Output the (X, Y) coordinate of the center of the cell containing the given text.  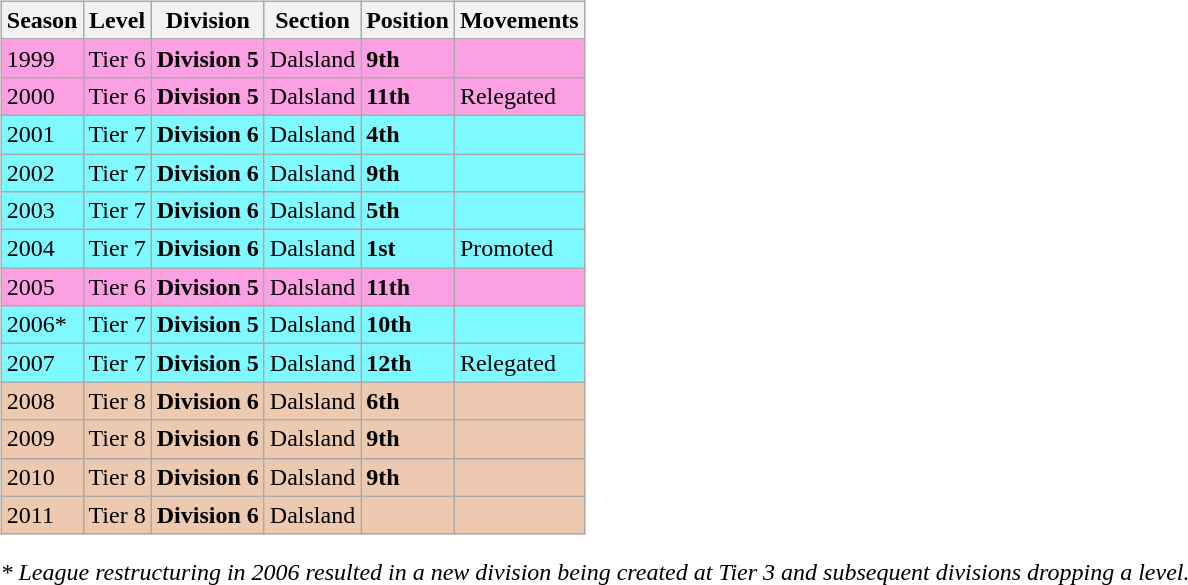
2007 (42, 363)
2001 (42, 134)
2009 (42, 439)
5th (408, 211)
2000 (42, 96)
12th (408, 363)
Movements (519, 20)
2010 (42, 477)
2003 (42, 211)
2011 (42, 515)
Level (117, 20)
6th (408, 401)
2008 (42, 401)
2004 (42, 249)
10th (408, 325)
Section (312, 20)
Division (208, 20)
Promoted (519, 249)
2005 (42, 287)
Position (408, 20)
2002 (42, 173)
2006* (42, 325)
4th (408, 134)
1999 (42, 58)
1st (408, 249)
Season (42, 20)
